Find where the given text appears and provide that cell's center as (x, y) coordinate. 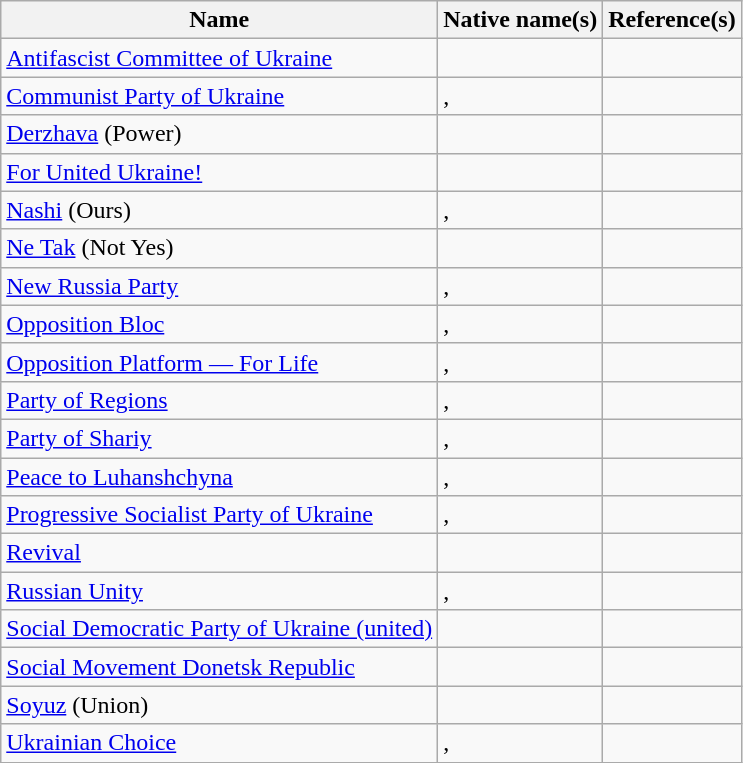
Soyuz (Union) (220, 705)
Russian Unity (220, 591)
Antifascist Committee of Ukraine (220, 58)
Ne Tak (Not Yes) (220, 248)
Progressive Socialist Party of Ukraine (220, 515)
Derzhava (Power) (220, 134)
Nashi (Ours) (220, 210)
Native name(s) (520, 20)
For United Ukraine! (220, 172)
Peace to Luhanshchyna (220, 477)
Reference(s) (672, 20)
Communist Party of Ukraine (220, 96)
Revival (220, 553)
Opposition Bloc (220, 324)
Opposition Platform — For Life (220, 362)
Social Movement Donetsk Republic (220, 667)
New Russia Party (220, 286)
Party of Shariy (220, 438)
Ukrainian Choice (220, 743)
Name (220, 20)
Party of Regions (220, 400)
Social Democratic Party of Ukraine (united) (220, 629)
